Provide the [x, y] coordinate of the cell's center where the given text is located.  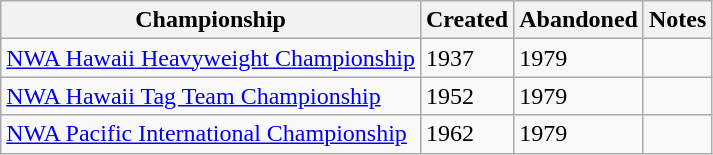
NWA Hawaii Heavyweight Championship [211, 58]
1962 [466, 134]
Abandoned [579, 20]
1952 [466, 96]
NWA Pacific International Championship [211, 134]
Notes [677, 20]
NWA Hawaii Tag Team Championship [211, 96]
Championship [211, 20]
1937 [466, 58]
Created [466, 20]
